Return the [x, y] coordinate for the center point of the cell that contains the specified text.  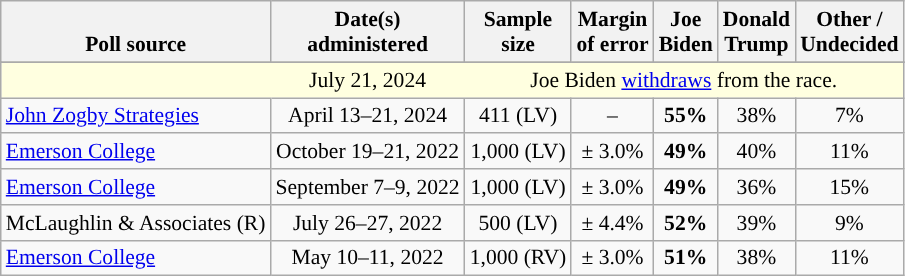
9% [849, 223]
39% [756, 223]
September 7–9, 2022 [367, 187]
July 26–27, 2022 [367, 223]
JoeBiden [686, 32]
October 19–21, 2022 [367, 152]
40% [756, 152]
52% [686, 223]
Other /Undecided [849, 32]
7% [849, 116]
McLaughlin & Associates (R) [136, 223]
July 21, 2024 [367, 80]
Marginof error [612, 32]
51% [686, 258]
1,000 (RV) [518, 258]
Poll source [136, 32]
Samplesize [518, 32]
John Zogby Strategies [136, 116]
– [612, 116]
May 10–11, 2022 [367, 258]
15% [849, 187]
411 (LV) [518, 116]
April 13–21, 2024 [367, 116]
500 (LV) [518, 223]
± 4.4% [612, 223]
55% [686, 116]
Joe Biden withdraws from the race. [684, 80]
DonaldTrump [756, 32]
36% [756, 187]
Date(s)administered [367, 32]
